Determine the (x, y) coordinate at the center of the cell enclosing the given text.  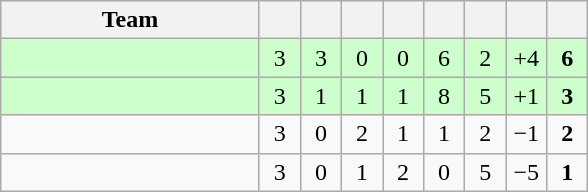
+1 (526, 96)
+4 (526, 58)
−5 (526, 172)
Team (130, 20)
8 (444, 96)
−1 (526, 134)
